Output the [X, Y] coordinate of the center of the cell containing the given text.  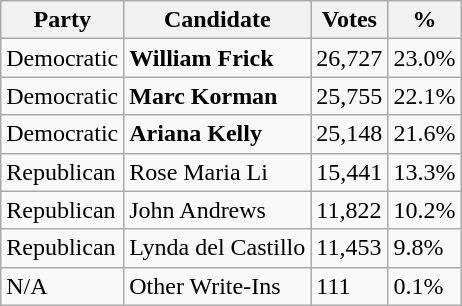
Marc Korman [218, 96]
26,727 [350, 58]
15,441 [350, 172]
Ariana Kelly [218, 134]
Party [62, 20]
21.6% [424, 134]
Other Write-Ins [218, 286]
22.1% [424, 96]
Rose Maria Li [218, 172]
John Andrews [218, 210]
10.2% [424, 210]
N/A [62, 286]
23.0% [424, 58]
Candidate [218, 20]
11,453 [350, 248]
William Frick [218, 58]
25,755 [350, 96]
25,148 [350, 134]
11,822 [350, 210]
% [424, 20]
111 [350, 286]
9.8% [424, 248]
Votes [350, 20]
13.3% [424, 172]
Lynda del Castillo [218, 248]
0.1% [424, 286]
